Provide the [X, Y] coordinate of the cell's center where the given text is located.  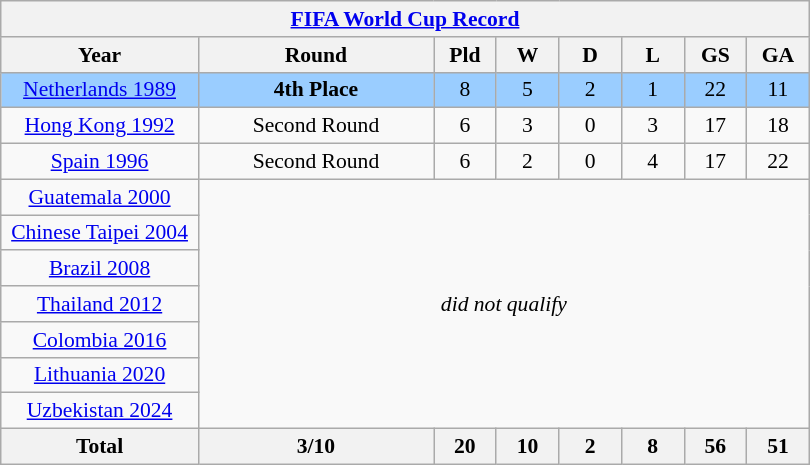
Brazil 2008 [100, 269]
Colombia 2016 [100, 340]
GS [716, 55]
10 [528, 447]
Thailand 2012 [100, 304]
18 [778, 126]
11 [778, 90]
4 [652, 162]
Year [100, 55]
3/10 [316, 447]
Round [316, 55]
Netherlands 1989 [100, 90]
Guatemala 2000 [100, 197]
W [528, 55]
Uzbekistan 2024 [100, 411]
1 [652, 90]
Total [100, 447]
Spain 1996 [100, 162]
L [652, 55]
51 [778, 447]
Chinese Taipei 2004 [100, 233]
4th Place [316, 90]
Lithuania 2020 [100, 375]
FIFA World Cup Record [405, 19]
56 [716, 447]
20 [466, 447]
Hong Kong 1992 [100, 126]
Pld [466, 55]
did not qualify [504, 304]
D [590, 55]
5 [528, 90]
GA [778, 55]
